Find where the given text appears and provide that cell's center as (X, Y) coordinate. 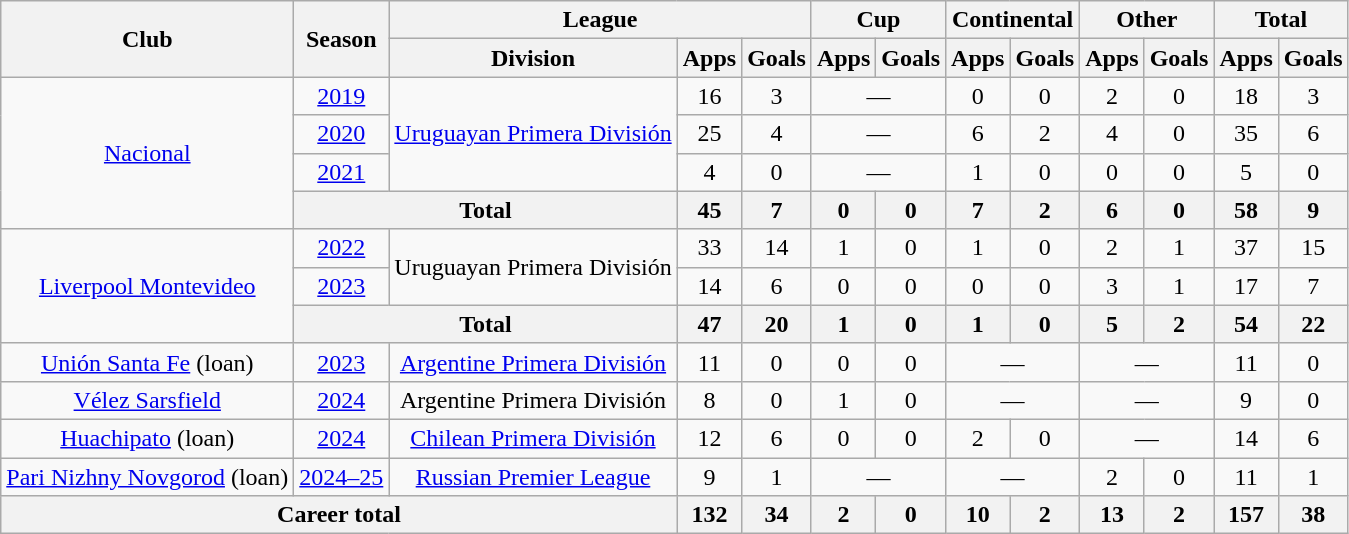
2020 (342, 134)
18 (1246, 96)
Unión Santa Fe (loan) (148, 362)
2021 (342, 172)
25 (709, 134)
Liverpool Montevideo (148, 286)
47 (709, 324)
22 (1313, 324)
League (600, 20)
132 (709, 515)
15 (1313, 248)
12 (709, 438)
Club (148, 39)
20 (777, 324)
35 (1246, 134)
8 (709, 400)
Pari Nizhny Novgorod (loan) (148, 477)
Season (342, 39)
2024–25 (342, 477)
Vélez Sarsfield (148, 400)
58 (1246, 210)
Other (1147, 20)
Division (533, 58)
17 (1246, 286)
Chilean Primera División (533, 438)
2022 (342, 248)
13 (1112, 515)
Nacional (148, 153)
10 (978, 515)
Continental (1013, 20)
Huachipato (loan) (148, 438)
2019 (342, 96)
Career total (339, 515)
45 (709, 210)
Russian Premier League (533, 477)
16 (709, 96)
54 (1246, 324)
157 (1246, 515)
37 (1246, 248)
38 (1313, 515)
33 (709, 248)
34 (777, 515)
Cup (878, 20)
